Locate the cell with the specified text and output its (x, y) center coordinate. 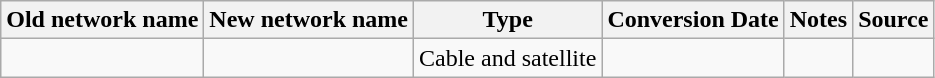
Conversion Date (693, 20)
Source (894, 20)
New network name (309, 20)
Old network name (102, 20)
Notes (818, 20)
Type (508, 20)
Cable and satellite (508, 58)
